Detect which cell encompasses the target text, then output its [X, Y] center coordinate. 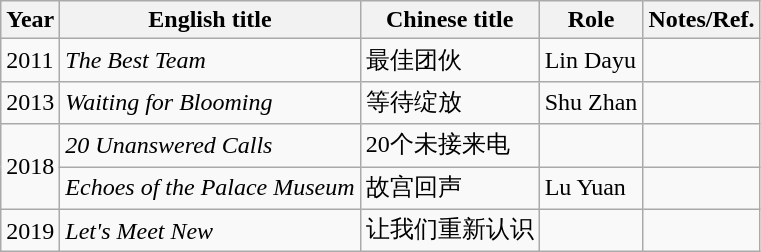
故宫回声 [450, 188]
Year [30, 20]
Role [591, 20]
2011 [30, 60]
2018 [30, 166]
Lu Yuan [591, 188]
English title [210, 20]
2013 [30, 102]
Shu Zhan [591, 102]
2019 [30, 230]
The Best Team [210, 60]
最佳团伙 [450, 60]
让我们重新认识 [450, 230]
Chinese title [450, 20]
Notes/Ref. [702, 20]
20 Unanswered Calls [210, 146]
20个未接来电 [450, 146]
Echoes of the Palace Museum [210, 188]
等待绽放 [450, 102]
Let's Meet New [210, 230]
Lin Dayu [591, 60]
Waiting for Blooming [210, 102]
